Extract the [X, Y] coordinate from the center of the cell holding the provided text.  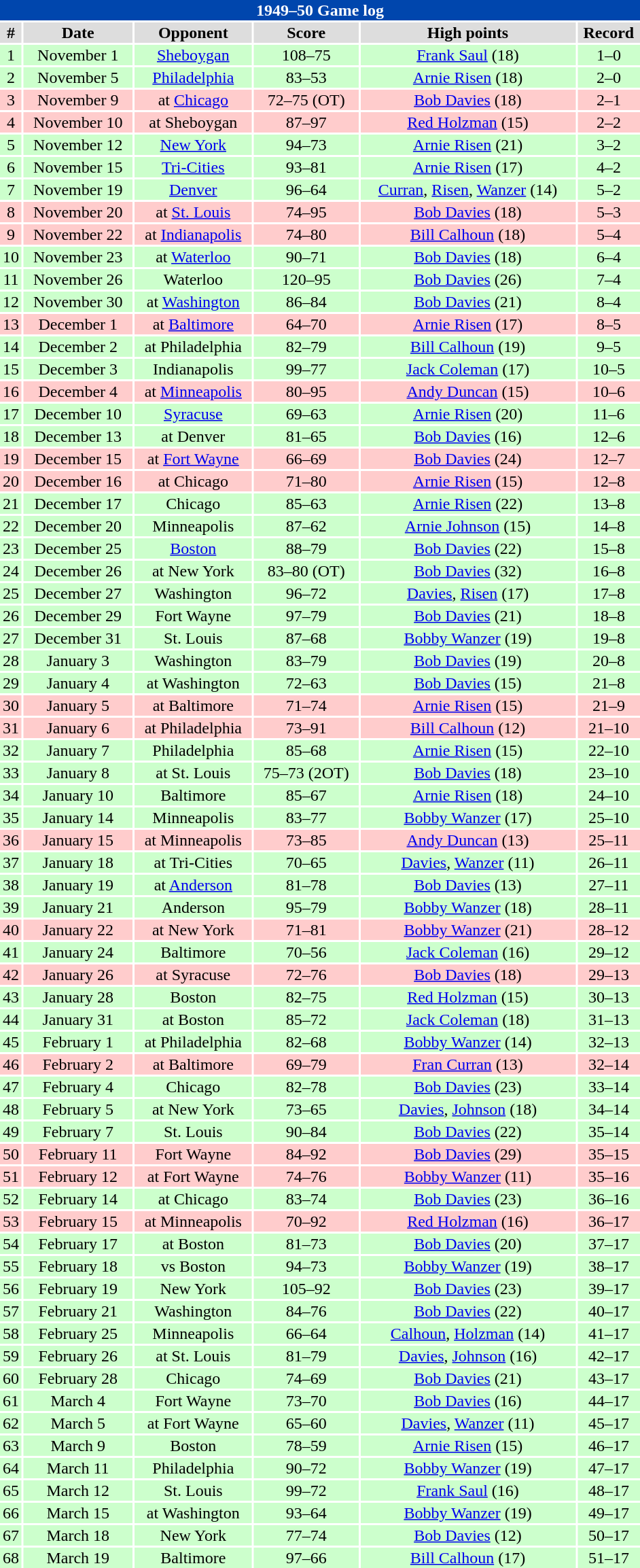
22–10 [609, 750]
9–5 [609, 347]
November 9 [77, 100]
Bob Davies (32) [467, 571]
Bill Calhoun (18) [467, 234]
11 [11, 279]
16–8 [609, 571]
March 15 [77, 1513]
67 [11, 1535]
Bob Davies (24) [467, 459]
8–5 [609, 324]
34 [11, 795]
37 [11, 863]
25 [11, 593]
31 [11, 728]
25–11 [609, 840]
2 [11, 77]
Syracuse [193, 414]
Arnie Johnson (15) [467, 526]
Record [609, 33]
4–2 [609, 167]
November 23 [77, 257]
Bob Davies (12) [467, 1535]
November 12 [77, 145]
January 5 [77, 705]
12–7 [609, 459]
November 15 [77, 167]
vs Boston [193, 1266]
March 18 [77, 1535]
Red Holzman (16) [467, 1221]
6 [11, 167]
82–79 [306, 347]
8–4 [609, 302]
December 2 [77, 347]
90–72 [306, 1468]
Bill Calhoun (19) [467, 347]
January 15 [77, 840]
42 [11, 975]
February 11 [77, 1154]
93–64 [306, 1513]
November 20 [77, 212]
30 [11, 705]
87–97 [306, 122]
52 [11, 1199]
77–74 [306, 1535]
21–9 [609, 705]
5–3 [609, 212]
Davies, Risen (17) [467, 593]
5 [11, 145]
19–8 [609, 638]
17 [11, 414]
70–56 [306, 952]
21–10 [609, 728]
December 27 [77, 593]
38 [11, 885]
3–2 [609, 145]
15 [11, 369]
64–70 [306, 324]
Frank Saul (16) [467, 1491]
9 [11, 234]
46 [11, 1064]
85–63 [306, 504]
21 [11, 504]
March 5 [77, 1423]
97–66 [306, 1558]
83–80 (OT) [306, 571]
87–62 [306, 526]
55 [11, 1266]
# [11, 33]
December 26 [77, 571]
March 9 [77, 1446]
February 15 [77, 1221]
7 [11, 190]
January 21 [77, 907]
6–4 [609, 257]
38–17 [609, 1266]
83–79 [306, 661]
41 [11, 952]
Davies, Johnson (16) [467, 1356]
29–13 [609, 975]
39–17 [609, 1289]
December 3 [77, 369]
96–64 [306, 190]
82–75 [306, 997]
January 18 [77, 863]
85–72 [306, 1020]
December 13 [77, 436]
85–67 [306, 795]
84–76 [306, 1311]
25–10 [609, 818]
37–17 [609, 1244]
51 [11, 1177]
69–79 [306, 1064]
Bobby Wanzer (18) [467, 907]
29–12 [609, 952]
29 [11, 683]
82–78 [306, 1087]
66–69 [306, 459]
33 [11, 773]
Fran Curran (13) [467, 1064]
1 [11, 55]
93–81 [306, 167]
4 [11, 122]
97–79 [306, 616]
Frank Saul (18) [467, 55]
105–92 [306, 1289]
43–17 [609, 1378]
82–68 [306, 1042]
13 [11, 324]
35 [11, 818]
Score [306, 33]
66 [11, 1513]
81–78 [306, 885]
74–69 [306, 1378]
December 25 [77, 548]
28 [11, 661]
Bob Davies (13) [467, 885]
10–6 [609, 391]
Denver [193, 190]
November 30 [77, 302]
31–13 [609, 1020]
50 [11, 1154]
23 [11, 548]
12–8 [609, 481]
87–68 [306, 638]
High points [467, 33]
December 17 [77, 504]
November 10 [77, 122]
Tri-Cities [193, 167]
January 22 [77, 930]
32–14 [609, 1064]
2–1 [609, 100]
19 [11, 459]
Davies, Johnson (18) [467, 1109]
65–60 [306, 1423]
46–17 [609, 1446]
69–63 [306, 414]
17–8 [609, 593]
24–10 [609, 795]
November 19 [77, 190]
at Anderson [193, 885]
51–17 [609, 1558]
28–12 [609, 930]
83–77 [306, 818]
84–92 [306, 1154]
81–73 [306, 1244]
February 28 [77, 1378]
88–79 [306, 548]
2–2 [609, 122]
20 [11, 481]
January 31 [77, 1020]
February 14 [77, 1199]
Andy Duncan (13) [467, 840]
72–76 [306, 975]
November 26 [77, 279]
Calhoun, Holzman (14) [467, 1334]
49 [11, 1132]
December 29 [77, 616]
34–14 [609, 1109]
24 [11, 571]
18 [11, 436]
Waterloo [193, 279]
59 [11, 1356]
7–4 [609, 279]
at Indianapolis [193, 234]
February 7 [77, 1132]
Bob Davies (20) [467, 1244]
35–15 [609, 1154]
85–68 [306, 750]
January 19 [77, 885]
February 25 [77, 1334]
27 [11, 638]
Sheboygan [193, 55]
Arnie Risen (21) [467, 145]
Bill Calhoun (17) [467, 1558]
January 28 [77, 997]
54 [11, 1244]
18–8 [609, 616]
December 15 [77, 459]
45 [11, 1042]
Arnie Risen (22) [467, 504]
at Tri-Cities [193, 863]
February 5 [77, 1109]
42–17 [609, 1356]
December 4 [77, 391]
36–17 [609, 1221]
44 [11, 1020]
44–17 [609, 1401]
1–0 [609, 55]
39 [11, 907]
March 4 [77, 1401]
96–72 [306, 593]
November 1 [77, 55]
Date [77, 33]
Indianapolis [193, 369]
12 [11, 302]
at Waterloo [193, 257]
February 2 [77, 1064]
January 14 [77, 818]
71–80 [306, 481]
86–84 [306, 302]
Andy Duncan (15) [467, 391]
70–65 [306, 863]
February 21 [77, 1311]
47–17 [609, 1468]
71–81 [306, 930]
63 [11, 1446]
Opponent [193, 33]
75–73 (2OT) [306, 773]
December 20 [77, 526]
February 19 [77, 1289]
73–65 [306, 1109]
15–8 [609, 548]
Bob Davies (19) [467, 661]
8 [11, 212]
40 [11, 930]
16 [11, 391]
80–95 [306, 391]
January 8 [77, 773]
58 [11, 1334]
32 [11, 750]
February 4 [77, 1087]
56 [11, 1289]
49–17 [609, 1513]
61 [11, 1401]
72–63 [306, 683]
73–85 [306, 840]
November 5 [77, 77]
81–65 [306, 436]
74–80 [306, 234]
74–76 [306, 1177]
99–77 [306, 369]
21–8 [609, 683]
64 [11, 1468]
2–0 [609, 77]
January 26 [77, 975]
Anderson [193, 907]
71–74 [306, 705]
30–13 [609, 997]
27–11 [609, 885]
March 11 [77, 1468]
1949–50 Game log [320, 10]
11–6 [609, 414]
78–59 [306, 1446]
5–2 [609, 190]
83–53 [306, 77]
41–17 [609, 1334]
January 10 [77, 795]
Bob Davies (29) [467, 1154]
60 [11, 1378]
5–4 [609, 234]
99–72 [306, 1491]
95–79 [306, 907]
March 19 [77, 1558]
Arnie Risen (20) [467, 414]
Jack Coleman (16) [467, 952]
November 22 [77, 234]
74–95 [306, 212]
81–79 [306, 1356]
83–74 [306, 1199]
February 12 [77, 1177]
90–71 [306, 257]
120–95 [306, 279]
70–92 [306, 1221]
35–14 [609, 1132]
32–13 [609, 1042]
23–10 [609, 773]
28–11 [609, 907]
57 [11, 1311]
22 [11, 526]
43 [11, 997]
73–70 [306, 1401]
at Sheboygan [193, 122]
10–5 [609, 369]
20–8 [609, 661]
February 18 [77, 1266]
72–75 (OT) [306, 100]
108–75 [306, 55]
January 7 [77, 750]
Bill Calhoun (12) [467, 728]
35–16 [609, 1177]
December 1 [77, 324]
December 31 [77, 638]
10 [11, 257]
at Syracuse [193, 975]
Jack Coleman (17) [467, 369]
Bobby Wanzer (21) [467, 930]
90–84 [306, 1132]
February 17 [77, 1244]
12–6 [609, 436]
December 16 [77, 481]
13–8 [609, 504]
65 [11, 1491]
14–8 [609, 526]
January 24 [77, 952]
January 3 [77, 661]
68 [11, 1558]
Bob Davies (15) [467, 683]
Bobby Wanzer (14) [467, 1042]
36–16 [609, 1199]
at Denver [193, 436]
26–11 [609, 863]
45–17 [609, 1423]
Bob Davies (26) [467, 279]
February 1 [77, 1042]
33–14 [609, 1087]
Bobby Wanzer (11) [467, 1177]
48 [11, 1109]
53 [11, 1221]
Curran, Risen, Wanzer (14) [467, 190]
3 [11, 100]
Bobby Wanzer (17) [467, 818]
47 [11, 1087]
January 6 [77, 728]
66–64 [306, 1334]
February 26 [77, 1356]
Jack Coleman (18) [467, 1020]
36 [11, 840]
62 [11, 1423]
40–17 [609, 1311]
January 4 [77, 683]
48–17 [609, 1491]
14 [11, 347]
26 [11, 616]
December 10 [77, 414]
March 12 [77, 1491]
50–17 [609, 1535]
73–91 [306, 728]
